Capture the cell that displays the provided text and extract its [X, Y] central coordinate. 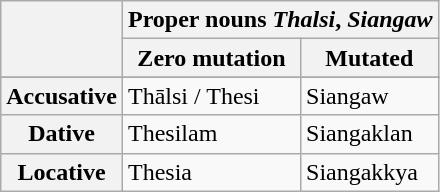
Siangaw [370, 96]
Siangaklan [370, 134]
Proper nouns Thalsi, Siangaw [280, 20]
Mutated [370, 58]
Thesilam [211, 134]
Thālsi / Thesi [211, 96]
Zero mutation [211, 58]
Dative [62, 134]
Accusative [62, 96]
Siangakkya [370, 172]
Thesia [211, 172]
Locative [62, 172]
